Determine the (X, Y) coordinate at the center of the cell enclosing the given text.  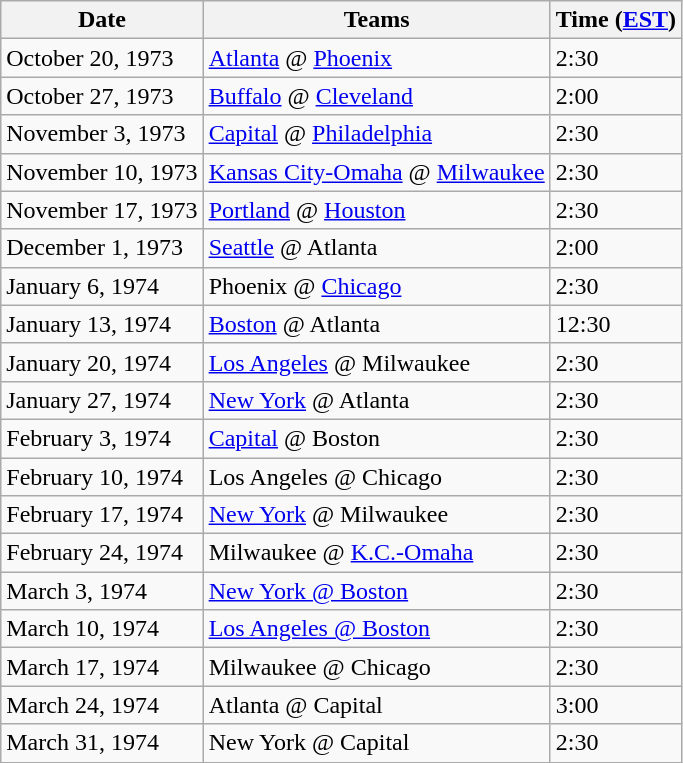
November 17, 1973 (102, 210)
October 20, 1973 (102, 58)
Milwaukee @ K.C.-Omaha (376, 553)
Phoenix @ Chicago (376, 286)
Kansas City-Omaha @ Milwaukee (376, 172)
January 6, 1974 (102, 286)
March 17, 1974 (102, 667)
New York @ Capital (376, 743)
January 13, 1974 (102, 324)
Portland @ Houston (376, 210)
January 27, 1974 (102, 400)
Boston @ Atlanta (376, 324)
Los Angeles @ Milwaukee (376, 362)
Time (EST) (616, 20)
Capital @ Philadelphia (376, 134)
Seattle @ Atlanta (376, 248)
3:00 (616, 705)
Buffalo @ Cleveland (376, 96)
Teams (376, 20)
February 24, 1974 (102, 553)
March 31, 1974 (102, 743)
November 3, 1973 (102, 134)
March 10, 1974 (102, 629)
December 1, 1973 (102, 248)
12:30 (616, 324)
Date (102, 20)
New York @ Boston (376, 591)
Los Angeles @ Chicago (376, 477)
February 3, 1974 (102, 438)
March 3, 1974 (102, 591)
New York @ Atlanta (376, 400)
Los Angeles @ Boston (376, 629)
Atlanta @ Phoenix (376, 58)
March 24, 1974 (102, 705)
February 10, 1974 (102, 477)
February 17, 1974 (102, 515)
November 10, 1973 (102, 172)
New York @ Milwaukee (376, 515)
Milwaukee @ Chicago (376, 667)
Atlanta @ Capital (376, 705)
January 20, 1974 (102, 362)
October 27, 1973 (102, 96)
Capital @ Boston (376, 438)
